Determine the [x, y] coordinate at the center of the cell enclosing the given text.  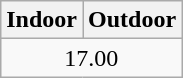
Outdoor [132, 20]
17.00 [92, 58]
Indoor [42, 20]
